Locate the cell with the specified text and output its (x, y) center coordinate. 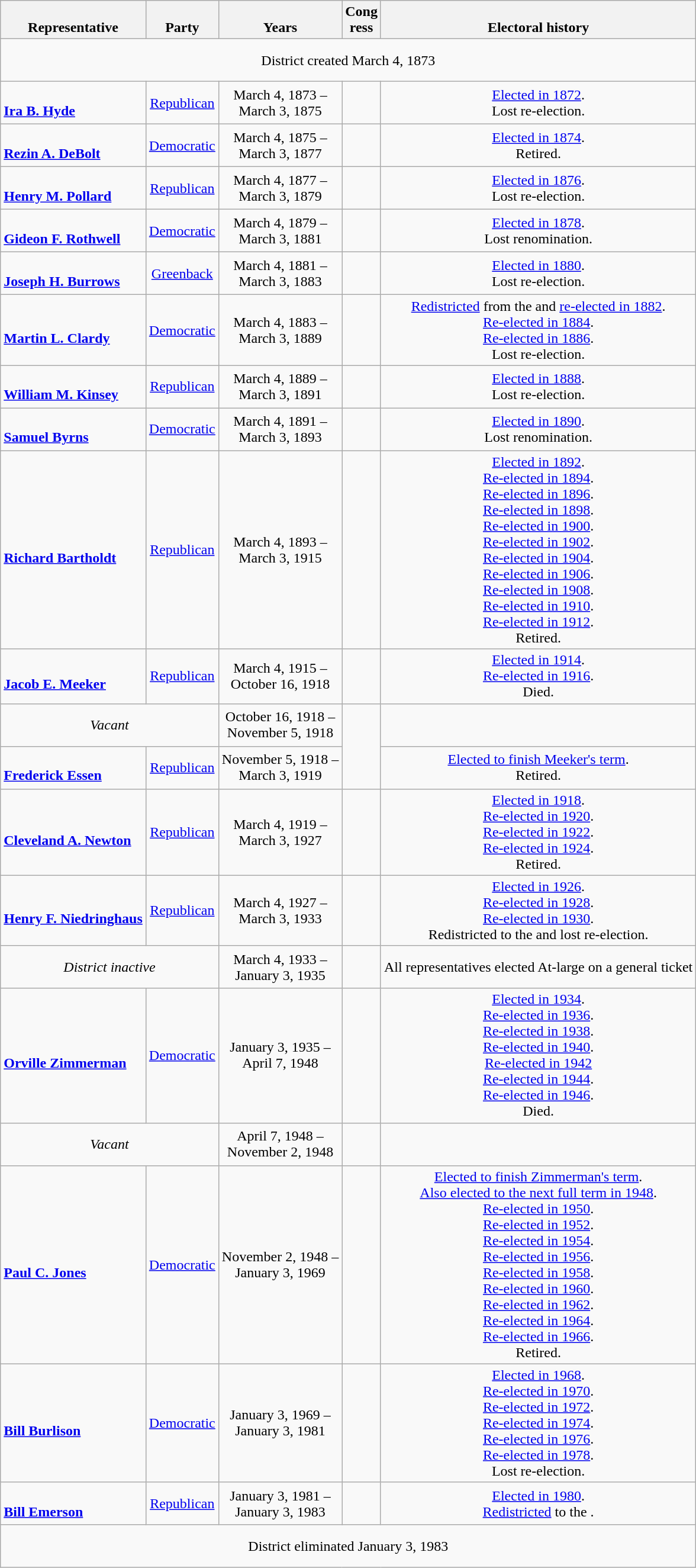
Bill Emerson (73, 1503)
Elected in 1876.Lost re-election. (538, 188)
Richard Bartholdt (73, 550)
Elected in 1890.Lost renomination. (538, 429)
January 3, 1981 –January 3, 1983 (280, 1503)
Jacob E. Meeker (73, 676)
Elected in 1878.Lost renomination. (538, 231)
Paul C. Jones (73, 1265)
October 16, 1918 –November 5, 1918 (280, 725)
March 4, 1883 –March 3, 1889 (280, 330)
Rezin A. DeBolt (73, 146)
Elected in 1926.Re-elected in 1928.Re-elected in 1930.Redistricted to the and lost re-election. (538, 911)
Cleveland A. Newton (73, 832)
November 2, 1948 –January 3, 1969 (280, 1265)
November 5, 1918 –March 3, 1919 (280, 767)
District created March 4, 1873 (348, 60)
Elected in 1918.Re-elected in 1920.Re-elected in 1922.Re-elected in 1924.Retired. (538, 832)
Elected in 1872.Lost re-election. (538, 103)
Samuel Byrns (73, 429)
Gideon F. Rothwell (73, 231)
Redistricted from the and re-elected in 1882.Re-elected in 1884.Re-elected in 1886.Lost re-election. (538, 330)
Elected in 1874.Retired. (538, 146)
Bill Burlison (73, 1423)
Years (280, 20)
March 4, 1915 –October 16, 1918 (280, 676)
Henry M. Pollard (73, 188)
Henry F. Niedringhaus (73, 911)
Elected in 1914.Re-elected in 1916.Died. (538, 676)
March 4, 1879 –March 3, 1881 (280, 231)
Martin L. Clardy (73, 330)
March 4, 1875 –March 3, 1877 (280, 146)
Congress (362, 20)
March 4, 1877 –March 3, 1879 (280, 188)
Electoral history (538, 20)
March 4, 1889 –March 3, 1891 (280, 387)
March 4, 1873 –March 3, 1875 (280, 103)
March 4, 1881 –March 3, 1883 (280, 274)
March 4, 1933 –January 3, 1935 (280, 967)
April 7, 1948 –November 2, 1948 (280, 1144)
Elected in 1880.Lost re-election. (538, 274)
January 3, 1935 –April 7, 1948 (280, 1055)
Elected to finish Meeker's term.Retired. (538, 767)
March 4, 1927 –March 3, 1933 (280, 911)
Frederick Essen (73, 767)
All representatives elected At-large on a general ticket (538, 967)
William M. Kinsey (73, 387)
March 4, 1919 –March 3, 1927 (280, 832)
Orville Zimmerman (73, 1055)
Elected in 1934.Re-elected in 1936.Re-elected in 1938.Re-elected in 1940.Re-elected in 1942Re-elected in 1944.Re-elected in 1946.Died. (538, 1055)
Joseph H. Burrows (73, 274)
March 4, 1893 –March 3, 1915 (280, 550)
March 4, 1891 –March 3, 1893 (280, 429)
Elected in 1980.Redistricted to the . (538, 1503)
Party (182, 20)
Elected in 1888.Lost re-election. (538, 387)
Representative (73, 20)
District eliminated January 3, 1983 (348, 1546)
District inactive (110, 967)
Elected in 1968.Re-elected in 1970.Re-elected in 1972.Re-elected in 1974.Re-elected in 1976.Re-elected in 1978.Lost re-election. (538, 1423)
Greenback (182, 274)
Ira B. Hyde (73, 103)
January 3, 1969 –January 3, 1981 (280, 1423)
